Output the [x, y] coordinate of the center of the cell containing the given text.  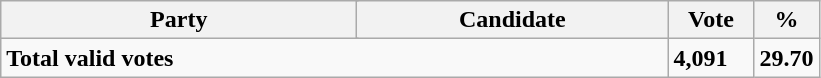
Party [179, 20]
29.70 [786, 58]
Vote [711, 20]
4,091 [711, 58]
% [786, 20]
Total valid votes [334, 58]
Candidate [512, 20]
